Return the (x, y) coordinate for the center point of the cell that contains the specified text.  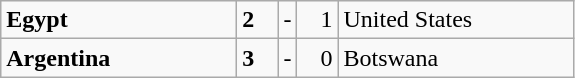
Botswana (456, 58)
Egypt (119, 20)
1 (318, 20)
2 (258, 20)
United States (456, 20)
Argentina (119, 58)
3 (258, 58)
0 (318, 58)
